Find where the given text appears and provide that cell's center as [x, y] coordinate. 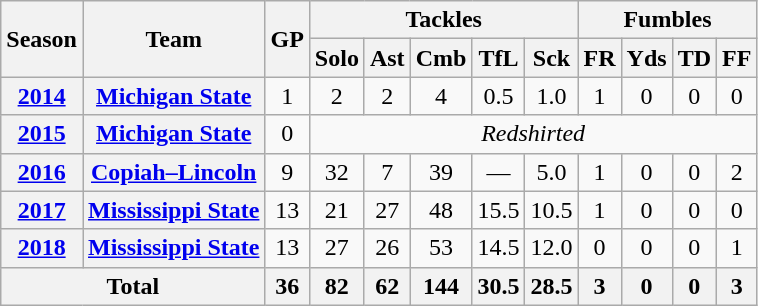
Ast [387, 58]
Total [133, 286]
Redshirted [533, 134]
144 [441, 286]
53 [441, 248]
15.5 [498, 210]
5.0 [552, 172]
1.0 [552, 96]
Yds [646, 58]
FR [600, 58]
10.5 [552, 210]
TfL [498, 58]
Season [42, 39]
62 [387, 286]
26 [387, 248]
14.5 [498, 248]
Solo [336, 58]
Sck [552, 58]
7 [387, 172]
FF [737, 58]
12.0 [552, 248]
30.5 [498, 286]
GP [287, 39]
Cmb [441, 58]
4 [441, 96]
32 [336, 172]
Team [173, 39]
28.5 [552, 286]
0.5 [498, 96]
Copiah–Lincoln [173, 172]
2015 [42, 134]
— [498, 172]
TD [694, 58]
36 [287, 286]
2014 [42, 96]
2018 [42, 248]
9 [287, 172]
82 [336, 286]
2017 [42, 210]
48 [441, 210]
39 [441, 172]
21 [336, 210]
Tackles [444, 20]
Fumbles [668, 20]
2016 [42, 172]
